For the text-containing cell, return its midpoint in (X, Y) coordinate format. 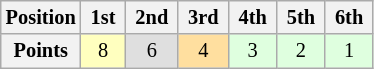
1 (349, 51)
3rd (203, 17)
Position (41, 17)
6th (349, 17)
2nd (152, 17)
1st (104, 17)
4 (203, 51)
4th (253, 17)
5th (301, 17)
6 (152, 51)
Points (41, 51)
8 (104, 51)
2 (301, 51)
3 (253, 51)
